From the cell containing the given text, extract its center point as [x, y] coordinate. 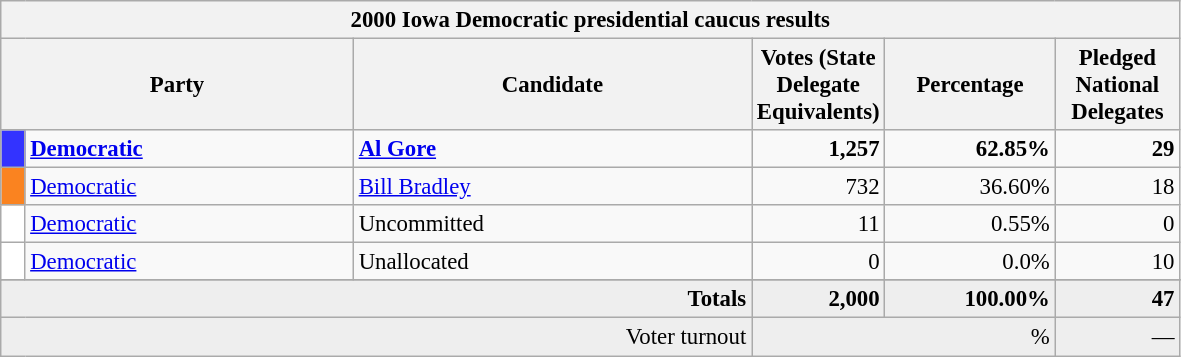
% [904, 337]
18 [1118, 187]
Bill Bradley [552, 187]
Unallocated [552, 262]
47 [1118, 299]
62.85% [970, 149]
Votes (State Delegate Equivalents) [818, 85]
732 [818, 187]
100.00% [970, 299]
Candidate [552, 85]
Totals [376, 299]
2,000 [818, 299]
11 [818, 224]
Voter turnout [376, 337]
Al Gore [552, 149]
Party [178, 85]
Pledged National Delegates [1118, 85]
Percentage [970, 85]
— [1118, 337]
Uncommitted [552, 224]
36.60% [970, 187]
0.0% [970, 262]
10 [1118, 262]
2000 Iowa Democratic presidential caucus results [590, 20]
0.55% [970, 224]
29 [1118, 149]
1,257 [818, 149]
